Provide the (X, Y) coordinate of the cell's center where the given text is located.  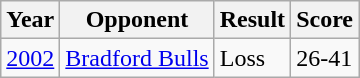
2002 (30, 58)
Score (325, 20)
Result (252, 20)
Loss (252, 58)
Bradford Bulls (137, 58)
26-41 (325, 58)
Opponent (137, 20)
Year (30, 20)
